Output the (X, Y) coordinate of the center of the cell containing the given text.  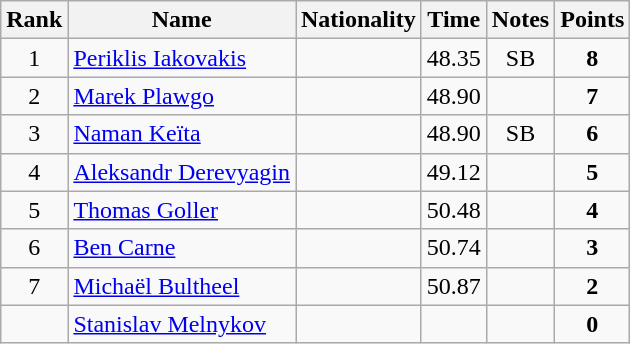
1 (34, 58)
0 (592, 324)
Aleksandr Derevyagin (182, 172)
Stanislav Melnykov (182, 324)
Naman Keïta (182, 134)
49.12 (454, 172)
48.35 (454, 58)
50.87 (454, 286)
Thomas Goller (182, 210)
Marek Plawgo (182, 96)
Time (454, 20)
Ben Carne (182, 248)
Notes (520, 20)
50.48 (454, 210)
Rank (34, 20)
Name (182, 20)
Nationality (359, 20)
Michaël Bultheel (182, 286)
50.74 (454, 248)
Periklis Iakovakis (182, 58)
8 (592, 58)
Points (592, 20)
